Search for the cell housing the specified text and yield its [X, Y] center coordinate. 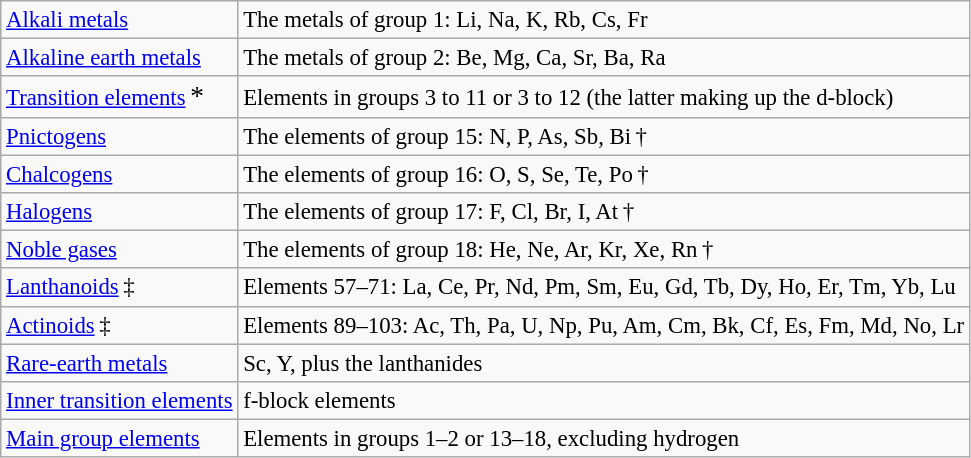
Rare-earth metals [120, 363]
Sc, Y, plus the lanthanides [604, 363]
Elements in groups 3 to 11 or 3 to 12 (the latter making up the d-block) [604, 97]
The elements of group 16: O, S, Se, Te, Po † [604, 175]
The elements of group 15: N, P, As, Sb, Bi † [604, 137]
Halogens [120, 212]
The elements of group 17: F, Cl, Br, I, At † [604, 212]
Elements 57–71: La, Ce, Pr, Nd, Pm, Sm, Eu, Gd, Tb, Dy, Ho, Er, Tm, Yb, Lu [604, 288]
Inner transition elements [120, 400]
The elements of group 18: He, Ne, Ar, Kr, Xe, Rn † [604, 250]
Elements in groups 1–2 or 13–18, excluding hydrogen [604, 438]
Lanthanoids ‡ [120, 288]
Chalcogens [120, 175]
Alkali metals [120, 20]
Alkaline earth metals [120, 58]
Noble gases [120, 250]
The metals of group 1: Li, Na, K, Rb, Cs, Fr [604, 20]
Main group elements [120, 438]
f-block elements [604, 400]
Transition elements * [120, 97]
Actinoids ‡ [120, 325]
The metals of group 2: Be, Mg, Ca, Sr, Ba, Ra [604, 58]
Pnictogens [120, 137]
Elements 89–103: Ac, Th, Pa, U, Np, Pu, Am, Cm, Bk, Cf, Es, Fm, Md, No, Lr [604, 325]
